Locate the cell with the specified text and output its (x, y) center coordinate. 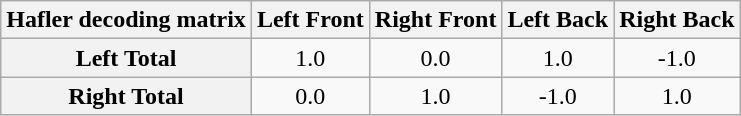
Right Front (436, 20)
Right Total (126, 96)
Right Back (677, 20)
Left Front (310, 20)
Left Back (558, 20)
Hafler decoding matrix (126, 20)
Left Total (126, 58)
